Determine the [x, y] coordinate at the center of the cell enclosing the given text.  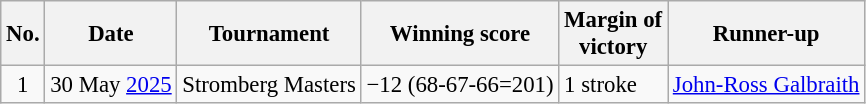
30 May 2025 [111, 85]
Date [111, 34]
−12 (68-67-66=201) [460, 85]
Tournament [269, 34]
1 [23, 85]
Stromberg Masters [269, 85]
No. [23, 34]
Margin ofvictory [614, 34]
Runner-up [766, 34]
John-Ross Galbraith [766, 85]
Winning score [460, 34]
1 stroke [614, 85]
